Extract the (X, Y) coordinate from the center of the cell holding the provided text.  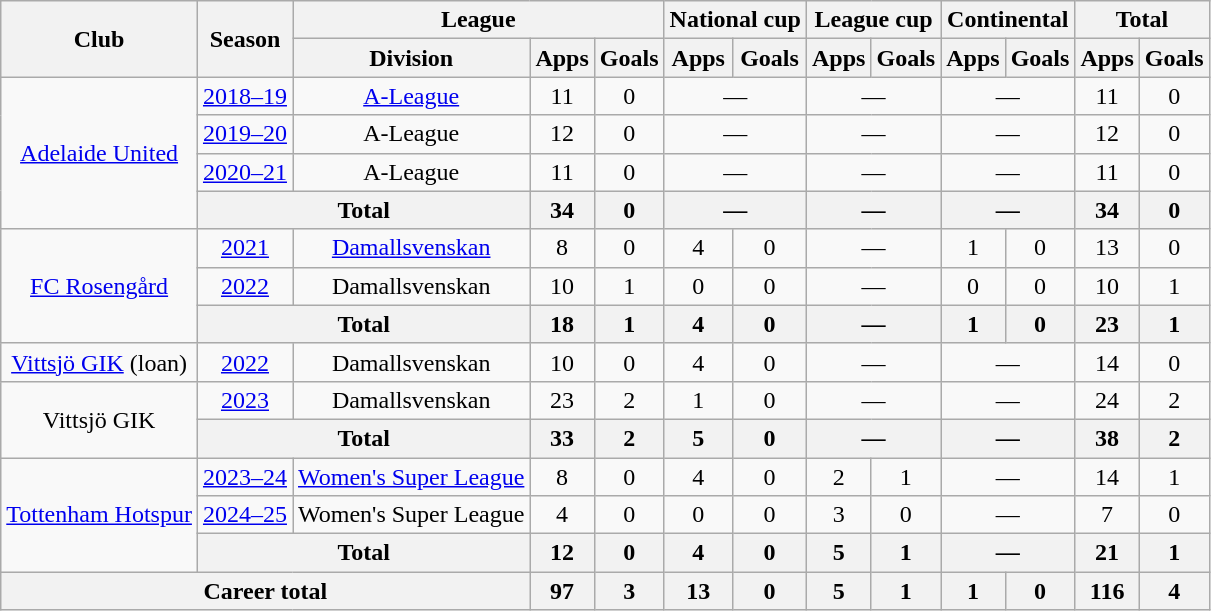
116 (1107, 591)
FC Rosengård (100, 286)
Tottenham Hotspur (100, 515)
League (478, 20)
Season (244, 39)
24 (1107, 400)
Career total (266, 591)
National cup (735, 20)
Adelaide United (100, 153)
97 (562, 591)
2024–25 (244, 515)
38 (1107, 438)
7 (1107, 515)
33 (562, 438)
2023–24 (244, 477)
2018–19 (244, 96)
2020–21 (244, 172)
2023 (244, 400)
18 (562, 324)
2019–20 (244, 134)
2021 (244, 248)
Continental (1008, 20)
Vittsjö GIK (loan) (100, 362)
League cup (874, 20)
Division (410, 58)
21 (1107, 553)
Club (100, 39)
Vittsjö GIK (100, 419)
